Output the [x, y] coordinate of the center of the cell containing the given text.  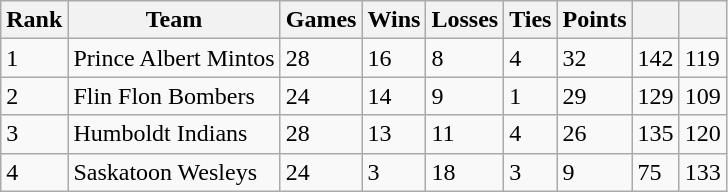
29 [594, 96]
133 [702, 172]
Team [174, 20]
8 [465, 58]
14 [394, 96]
32 [594, 58]
Flin Flon Bombers [174, 96]
142 [656, 58]
Prince Albert Mintos [174, 58]
11 [465, 134]
135 [656, 134]
16 [394, 58]
120 [702, 134]
Points [594, 20]
75 [656, 172]
Ties [530, 20]
18 [465, 172]
Rank [34, 20]
Games [321, 20]
Saskatoon Wesleys [174, 172]
109 [702, 96]
Humboldt Indians [174, 134]
129 [656, 96]
2 [34, 96]
13 [394, 134]
Losses [465, 20]
119 [702, 58]
Wins [394, 20]
26 [594, 134]
